Provide the [x, y] coordinate of the cell's center where the given text is located.  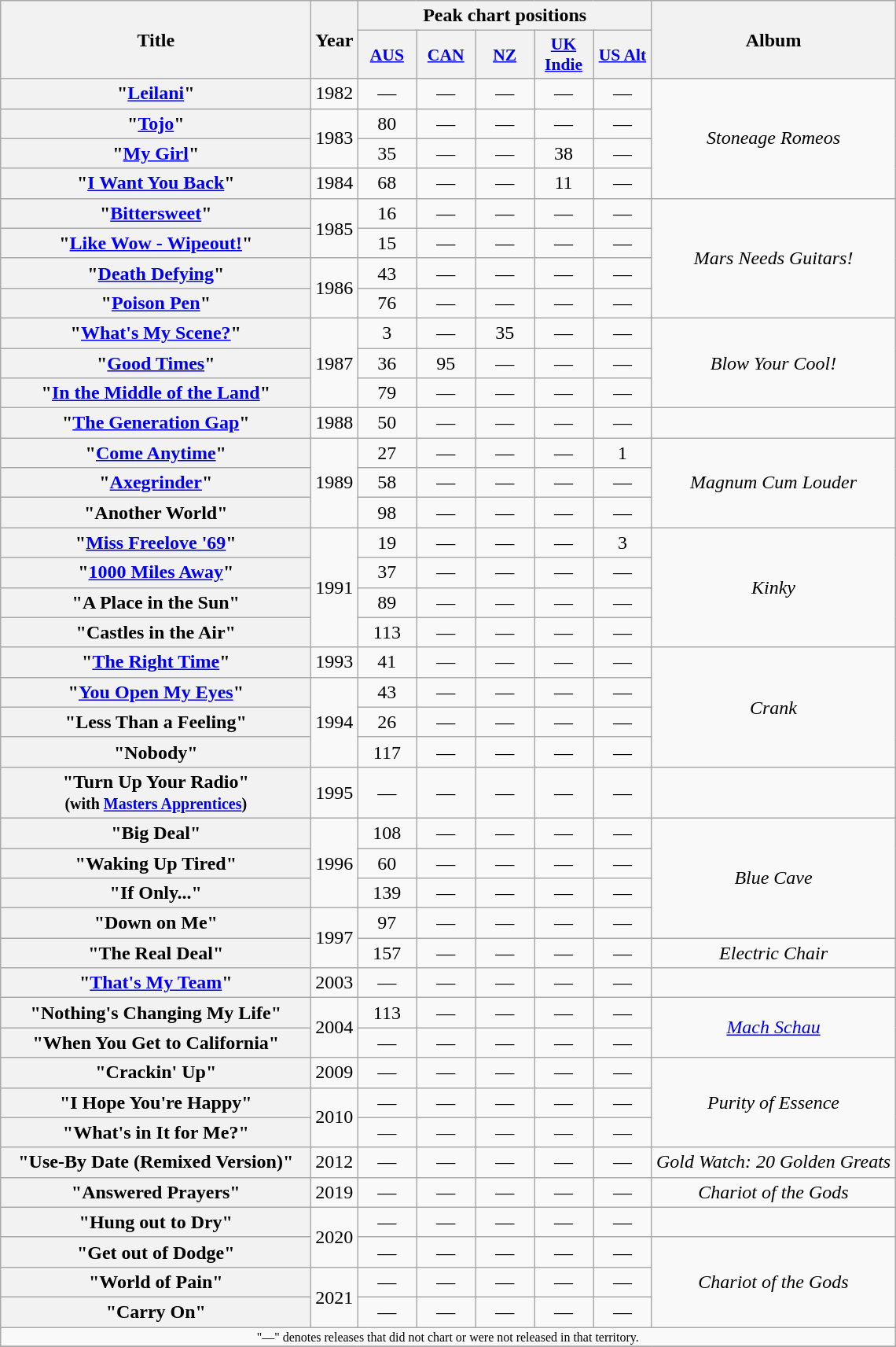
"In the Middle of the Land" [156, 393]
Blow Your Cool! [773, 363]
1997 [335, 938]
Kinky [773, 587]
"Less Than a Feeling" [156, 722]
Blue Cave [773, 878]
50 [387, 423]
117 [387, 752]
"I Want You Back" [156, 183]
1986 [335, 288]
Crank [773, 707]
15 [387, 243]
157 [387, 953]
2010 [335, 1117]
108 [387, 833]
1988 [335, 423]
1987 [335, 363]
1993 [335, 662]
"Nobody" [156, 752]
Electric Chair [773, 953]
"What's My Scene?" [156, 333]
2020 [335, 1237]
2019 [335, 1192]
"Carry On" [156, 1312]
"—" denotes releases that did not chart or were not released in that territory. [448, 1337]
41 [387, 662]
1982 [335, 94]
2009 [335, 1073]
Peak chart positions [505, 16]
"Bittersweet" [156, 213]
38 [564, 153]
"My Girl" [156, 153]
79 [387, 393]
"You Open My Eyes" [156, 692]
UK Indie [564, 55]
Purity of Essence [773, 1102]
80 [387, 123]
"Use-By Date (Remixed Version)" [156, 1162]
1989 [335, 483]
"A Place in the Sun" [156, 602]
"1000 Miles Away" [156, 572]
"Leilani" [156, 94]
"When You Get to California" [156, 1043]
Year [335, 39]
"Crackin' Up" [156, 1073]
"Hung out to Dry" [156, 1222]
"Tojo" [156, 123]
1 [622, 453]
"If Only..." [156, 893]
89 [387, 602]
95 [446, 363]
1984 [335, 183]
97 [387, 923]
36 [387, 363]
11 [564, 183]
"Nothing's Changing My Life" [156, 1013]
16 [387, 213]
"The Right Time" [156, 662]
AUS [387, 55]
"Another World" [156, 513]
"Miss Freelove '69" [156, 543]
"Big Deal" [156, 833]
37 [387, 572]
Stoneage Romeos [773, 138]
1991 [335, 587]
Gold Watch: 20 Golden Greats [773, 1162]
1994 [335, 722]
1983 [335, 138]
"I Hope You're Happy" [156, 1102]
"Get out of Dodge" [156, 1252]
68 [387, 183]
"Like Wow - Wipeout!" [156, 243]
Album [773, 39]
Magnum Cum Louder [773, 483]
1996 [335, 863]
76 [387, 303]
2003 [335, 983]
Title [156, 39]
139 [387, 893]
"Come Anytime" [156, 453]
2004 [335, 1028]
1985 [335, 228]
NZ [505, 55]
1995 [335, 793]
Mach Schau [773, 1028]
2021 [335, 1297]
US Alt [622, 55]
"That's My Team" [156, 983]
"Waking Up Tired" [156, 863]
"What's in It for Me?" [156, 1132]
CAN [446, 55]
"Poison Pen" [156, 303]
19 [387, 543]
58 [387, 483]
"The Generation Gap" [156, 423]
26 [387, 722]
98 [387, 513]
"Down on Me" [156, 923]
"Castles in the Air" [156, 632]
27 [387, 453]
"Good Times" [156, 363]
"Turn Up Your Radio"(with Masters Apprentices) [156, 793]
60 [387, 863]
"The Real Deal" [156, 953]
"Axegrinder" [156, 483]
"Death Defying" [156, 273]
2012 [335, 1162]
"Answered Prayers" [156, 1192]
"World of Pain" [156, 1282]
Mars Needs Guitars! [773, 258]
